Identify which cell holds the provided text, then report its (x, y) central coordinate. 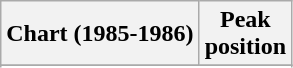
Peakposition (245, 34)
Chart (1985-1986) (100, 34)
